From the cell containing the given text, extract its center point as (x, y) coordinate. 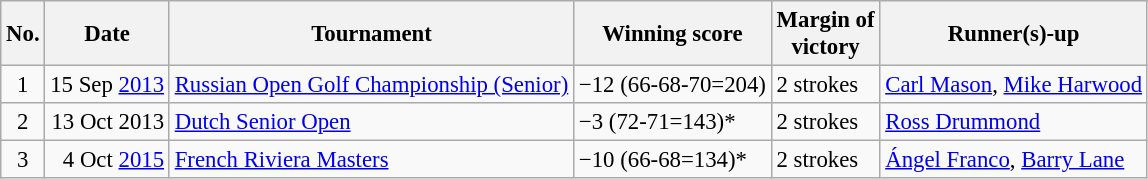
Runner(s)-up (1014, 34)
Dutch Senior Open (371, 122)
Tournament (371, 34)
13 Oct 2013 (107, 122)
Carl Mason, Mike Harwood (1014, 85)
Ross Drummond (1014, 122)
Margin ofvictory (826, 34)
15 Sep 2013 (107, 85)
1 (23, 85)
2 (23, 122)
French Riviera Masters (371, 160)
Ángel Franco, Barry Lane (1014, 160)
Date (107, 34)
−12 (66-68-70=204) (673, 85)
−3 (72-71=143)* (673, 122)
No. (23, 34)
4 Oct 2015 (107, 160)
Russian Open Golf Championship (Senior) (371, 85)
−10 (66-68=134)* (673, 160)
Winning score (673, 34)
3 (23, 160)
